Return (X, Y) of the center of cell containing provided text 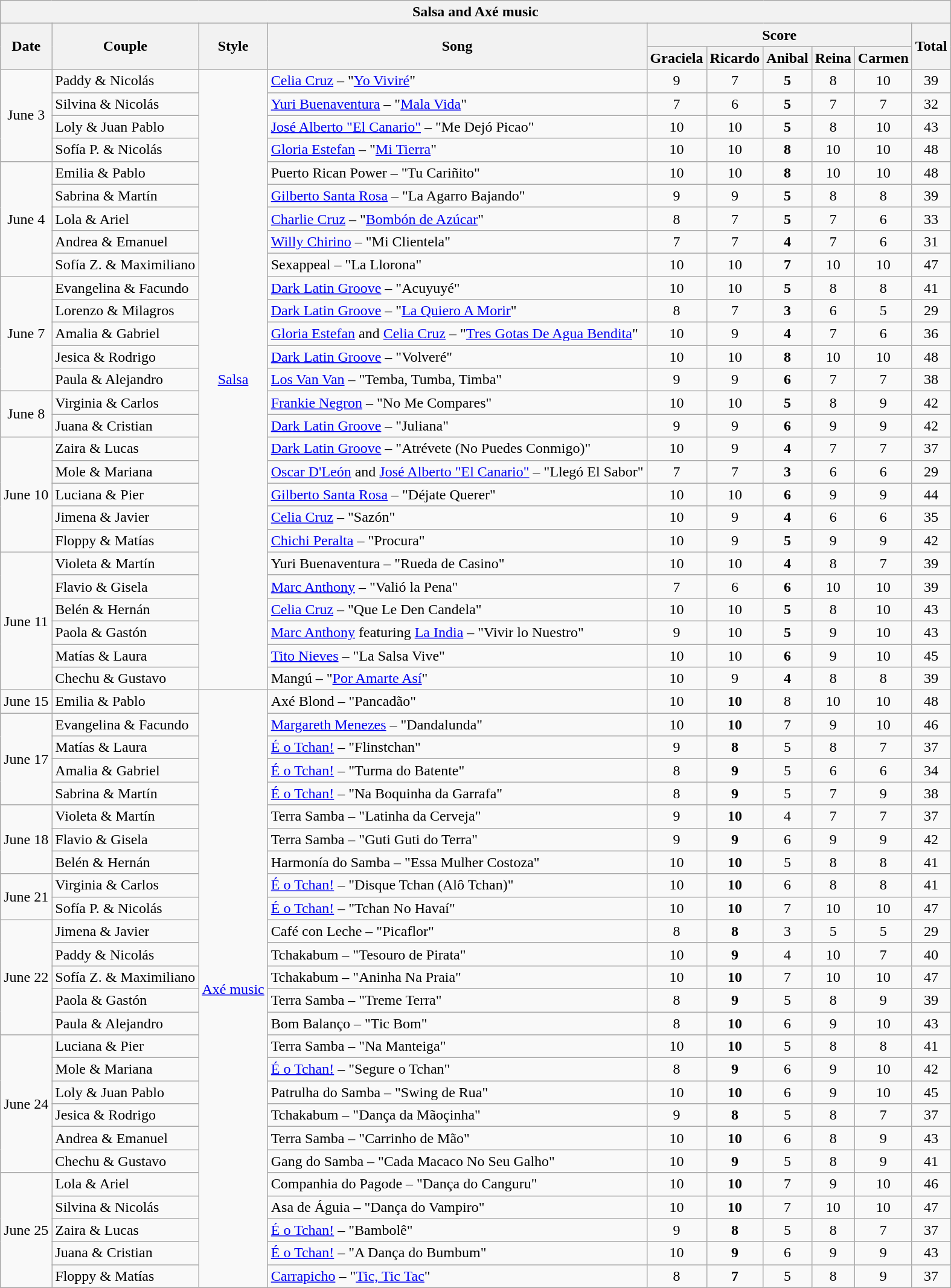
Terra Samba – "Carrinho de Mão" (457, 1138)
June 25 (27, 1230)
June 11 (27, 621)
Reina (833, 58)
Score (779, 35)
Celia Cruz – "Sazón" (457, 517)
Tchakabum – "Aninha Na Praia" (457, 977)
40 (931, 954)
Celia Cruz – "Que Le Den Candela" (457, 609)
Tito Nieves – "La Salsa Vive" (457, 655)
Tchakabum – "Tesouro de Pirata" (457, 954)
June 7 (27, 334)
Terra Samba – "Latinha da Cerveja" (457, 816)
Charlie Cruz – "Bombón de Azúcar" (457, 219)
Asa de Águia – "Dança do Vampiro" (457, 1207)
Bom Balanço – "Tic Bom" (457, 1024)
É o Tchan! – "Bambolê" (457, 1230)
Salsa and Axé music (476, 12)
Café con Leche – "Picaflor" (457, 931)
June 17 (27, 759)
Marc Anthony featuring La India – "Vivir lo Nuestro" (457, 632)
June 18 (27, 839)
Willy Chirino – "Mi Clientela" (457, 242)
June 3 (27, 115)
36 (931, 334)
Anibal (787, 58)
É o Tchan! – "Na Boquinha da Garrafa" (457, 793)
June 15 (27, 702)
Dark Latin Groove – "Juliana" (457, 426)
June 21 (27, 897)
34 (931, 771)
É o Tchan! – "A Dança do Bumbum" (457, 1253)
É o Tchan! – "Disque Tchan (Alô Tchan)" (457, 885)
Song (457, 46)
Terra Samba – "Treme Terra" (457, 1000)
É o Tchan! – "Segure o Tchan" (457, 1069)
Gilberto Santa Rosa – "Déjate Querer" (457, 495)
Frankie Negron – "No Me Compares" (457, 403)
Dark Latin Groove – "Volveré" (457, 357)
Axé Blond – "Pancadão" (457, 702)
É o Tchan! – "Flinstchan" (457, 748)
Dark Latin Groove – "Acuyuyé" (457, 288)
35 (931, 517)
44 (931, 495)
Mangú – "Por Amarte Así" (457, 679)
June 22 (27, 977)
June 8 (27, 414)
É o Tchan! – "Tchan No Havaí" (457, 908)
Dark Latin Groove – "La Quiero A Morir" (457, 311)
Yuri Buenaventura – "Rueda de Casino" (457, 563)
Carmen (883, 58)
June 4 (27, 219)
Terra Samba – "Na Manteiga" (457, 1046)
José Alberto "El Canario" – "Me Dejó Picao" (457, 127)
Puerto Rican Power – "Tu Cariñito" (457, 173)
Gloria Estefan and Celia Cruz – "Tres Gotas De Agua Bendita" (457, 334)
Harmonía do Samba – "Essa Mulher Costoza" (457, 862)
Gang do Samba – "Cada Macaco No Seu Galho" (457, 1161)
32 (931, 104)
Salsa (233, 380)
Los Van Van – "Temba, Tumba, Timba" (457, 380)
June 24 (27, 1104)
Date (27, 46)
Total (931, 46)
Tchakabum – "Dança da Mãoçinha" (457, 1115)
31 (931, 242)
Ricardo (735, 58)
Lorenzo & Milagros (126, 311)
Couple (126, 46)
Marc Anthony – "Valió la Pena" (457, 586)
Companhia do Pagode – "Dança do Canguru" (457, 1184)
Patrulha do Samba – "Swing de Rua" (457, 1092)
Gloria Estefan – "Mi Tierra" (457, 150)
É o Tchan! – "Turma do Batente" (457, 771)
Chichi Peralta – "Procura" (457, 540)
June 10 (27, 495)
Axé music (233, 989)
Terra Samba – "Guti Guti do Terra" (457, 839)
Sexappeal – "La Llorona" (457, 264)
Oscar D'León and José Alberto "El Canario" – "Llegó El Sabor" (457, 472)
Yuri Buenaventura – "Mala Vida" (457, 104)
Gilberto Santa Rosa – "La Agarro Bajando" (457, 196)
Dark Latin Groove – "Atrévete (No Puedes Conmigo)" (457, 449)
33 (931, 219)
Margareth Menezes – "Dandalunda" (457, 725)
Graciela (676, 58)
Carrapicho – "Tic, Tic Tac" (457, 1276)
Celia Cruz – "Yo Viviré" (457, 81)
Style (233, 46)
